For the text-containing cell, return its midpoint in (X, Y) coordinate format. 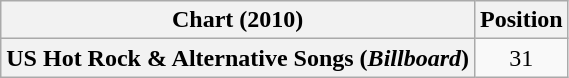
31 (521, 58)
Chart (2010) (238, 20)
Position (521, 20)
US Hot Rock & Alternative Songs (Billboard) (238, 58)
